Find where the given text appears and provide that cell's center as [x, y] coordinate. 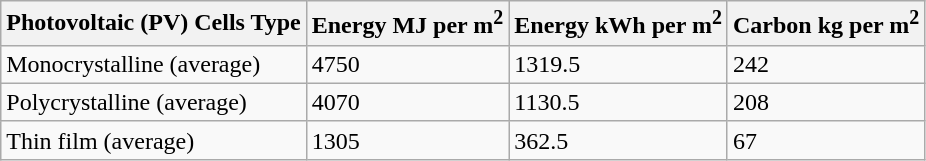
Polycrystalline (average) [154, 102]
67 [826, 140]
4750 [408, 64]
362.5 [618, 140]
Energy kWh per m2 [618, 24]
1130.5 [618, 102]
Monocrystalline (average) [154, 64]
1305 [408, 140]
242 [826, 64]
Photovoltaic (PV) Cells Type [154, 24]
Thin film (average) [154, 140]
1319.5 [618, 64]
Energy MJ per m2 [408, 24]
208 [826, 102]
Carbon kg per m2 [826, 24]
4070 [408, 102]
